Find where the given text appears and provide that cell's center as [X, Y] coordinate. 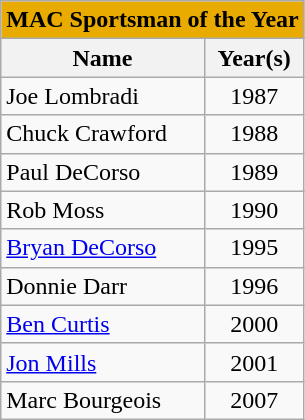
2007 [254, 400]
Paul DeCorso [102, 172]
Name [102, 58]
Jon Mills [102, 362]
MAC Sportsman of the Year [152, 20]
Marc Bourgeois [102, 400]
Joe Lombradi [102, 96]
1988 [254, 134]
Rob Moss [102, 210]
Bryan DeCorso [102, 248]
Chuck Crawford [102, 134]
1996 [254, 286]
1995 [254, 248]
2000 [254, 324]
Donnie Darr [102, 286]
1987 [254, 96]
Ben Curtis [102, 324]
1990 [254, 210]
2001 [254, 362]
1989 [254, 172]
Year(s) [254, 58]
